Detect which cell encompasses the target text, then output its [x, y] center coordinate. 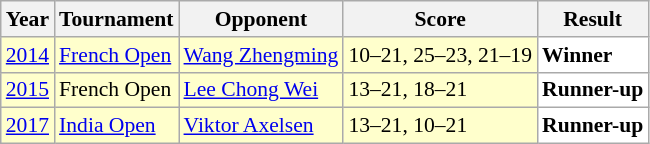
2014 [28, 55]
Score [440, 19]
Winner [592, 55]
India Open [116, 126]
Opponent [262, 19]
2017 [28, 126]
13–21, 18–21 [440, 90]
Year [28, 19]
Viktor Axelsen [262, 126]
13–21, 10–21 [440, 126]
10–21, 25–23, 21–19 [440, 55]
Wang Zhengming [262, 55]
Result [592, 19]
Tournament [116, 19]
Lee Chong Wei [262, 90]
2015 [28, 90]
